Capture the cell that displays the provided text and extract its (x, y) central coordinate. 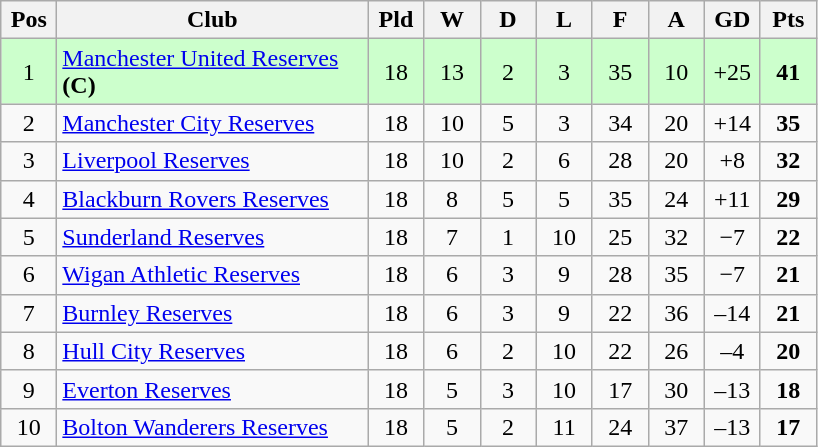
Liverpool Reserves (212, 161)
Blackburn Rovers Reserves (212, 199)
L (564, 20)
Pos (29, 20)
4 (29, 199)
34 (620, 123)
11 (564, 427)
A (676, 20)
Wigan Athletic Reserves (212, 275)
Hull City Reserves (212, 351)
–14 (732, 313)
D (508, 20)
+8 (732, 161)
36 (676, 313)
+11 (732, 199)
W (452, 20)
Everton Reserves (212, 389)
Sunderland Reserves (212, 237)
29 (788, 199)
41 (788, 72)
Club (212, 20)
+14 (732, 123)
13 (452, 72)
Bolton Wanderers Reserves (212, 427)
25 (620, 237)
30 (676, 389)
Pld (396, 20)
Manchester United Reserves (C) (212, 72)
GD (732, 20)
Burnley Reserves (212, 313)
Manchester City Reserves (212, 123)
–4 (732, 351)
+25 (732, 72)
Pts (788, 20)
26 (676, 351)
37 (676, 427)
F (620, 20)
